Output the [X, Y] coordinate of the center of the cell containing the given text.  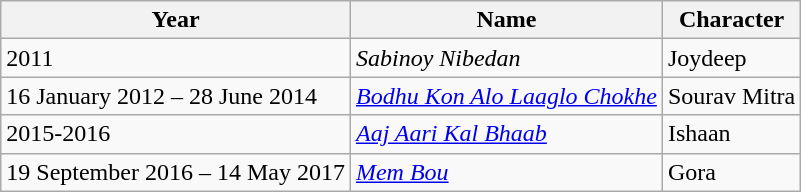
2011 [176, 58]
Sabinoy Nibedan [506, 58]
16 January 2012 – 28 June 2014 [176, 96]
Ishaan [731, 134]
19 September 2016 – 14 May 2017 [176, 172]
Aaj Aari Kal Bhaab [506, 134]
2015-2016 [176, 134]
Joydeep [731, 58]
Mem Bou [506, 172]
Sourav Mitra [731, 96]
Bodhu Kon Alo Laaglo Chokhe [506, 96]
Year [176, 20]
Gora [731, 172]
Character [731, 20]
Name [506, 20]
